Identify which cell holds the provided text, then report its (X, Y) central coordinate. 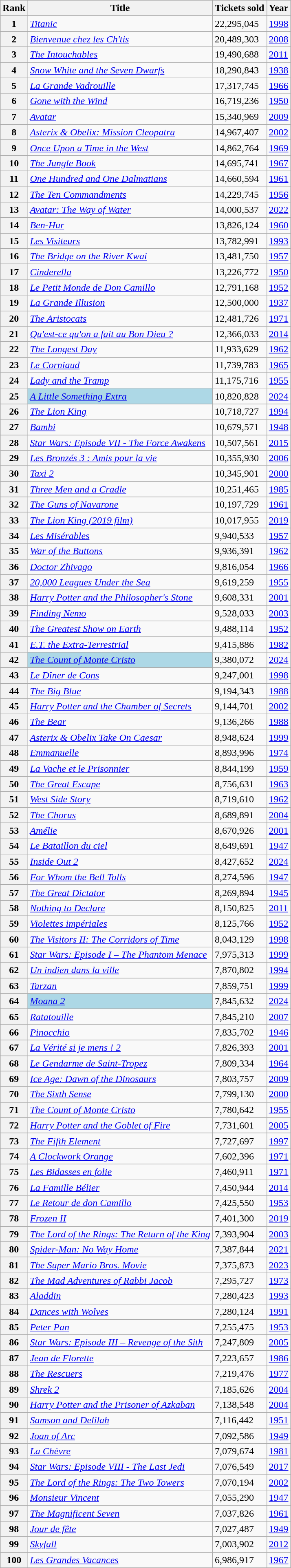
99 (14, 1544)
7,003,902 (240, 1544)
67 (14, 1048)
Qu'est-ce qu'on a fait au Bon Dieu ? (120, 334)
7,731,601 (240, 1125)
The Visitors II: The Corridors of Time (120, 939)
The Lord of the Rings: The Return of the King (120, 1234)
1960 (279, 225)
16 (14, 256)
Star Wars: Episode VII - The Force Awakens (120, 442)
Moana 2 (120, 1001)
8,893,996 (240, 753)
75 (14, 1172)
A Little Something Extra (120, 396)
4 (14, 70)
La Chèvre (120, 1451)
Les Grandes Vacances (120, 1560)
11,739,783 (240, 365)
6,986,917 (240, 1560)
31 (14, 489)
93 (14, 1451)
9,194,343 (240, 691)
1945 (279, 892)
53 (14, 830)
45 (14, 707)
9,488,114 (240, 629)
7 (14, 117)
9,380,072 (240, 660)
2008 (279, 39)
Les Bidasses en folie (120, 1172)
81 (14, 1265)
7,387,844 (240, 1250)
84 (14, 1312)
1963 (279, 784)
7,295,727 (240, 1281)
Spider-Man: No Way Home (120, 1250)
Monsieur Vincent (120, 1498)
2 (14, 39)
11 (14, 179)
86 (14, 1343)
Tickets sold (240, 8)
35 (14, 551)
95 (14, 1482)
Nothing to Declare (120, 908)
Harry Potter and the Goblet of Fire (120, 1125)
12,366,033 (240, 334)
7,092,586 (240, 1435)
Star Wars: Episode VIII - The Last Jedi (120, 1467)
71 (14, 1110)
7,219,476 (240, 1374)
11,175,716 (240, 380)
5 (14, 86)
11,933,629 (240, 349)
7,255,475 (240, 1327)
Aladdin (120, 1296)
1937 (279, 303)
51 (14, 799)
7,845,210 (240, 1017)
14,695,741 (240, 163)
10,820,828 (240, 396)
18 (14, 287)
Ice Age: Dawn of the Dinosaurs (120, 1079)
68 (14, 1063)
12,500,000 (240, 303)
The Longest Day (120, 349)
Le Retour de don Camillo (120, 1203)
7,809,334 (240, 1063)
The Chorus (120, 815)
Le Petit Monde de Don Camillo (120, 287)
23 (14, 365)
Skyfall (120, 1544)
7,185,626 (240, 1389)
Pinocchio (120, 1032)
37 (14, 582)
1946 (279, 1032)
8,125,766 (240, 923)
92 (14, 1435)
Amélie (120, 830)
West Side Story (120, 799)
Ratatouille (120, 1017)
12,481,726 (240, 318)
The Super Mario Bros. Movie (120, 1265)
26 (14, 411)
7,460,911 (240, 1172)
Dances with Wolves (120, 1312)
13,782,991 (240, 241)
14,660,594 (240, 179)
62 (14, 970)
The Bridge on the River Kwai (120, 256)
54 (14, 846)
8,844,199 (240, 769)
9 (14, 148)
22,295,045 (240, 24)
36 (14, 567)
Harry Potter and the Chamber of Secrets (120, 707)
Harry Potter and the Philosopher's Stone (120, 598)
7,055,290 (240, 1498)
7,425,550 (240, 1203)
47 (14, 738)
14,967,407 (240, 132)
94 (14, 1467)
7,070,194 (240, 1482)
78 (14, 1219)
90 (14, 1405)
1997 (279, 1141)
Jour de fête (120, 1529)
10,718,727 (240, 411)
1991 (279, 1312)
9,144,701 (240, 707)
55 (14, 861)
1938 (279, 70)
14 (14, 225)
Jean de Florette (120, 1358)
1981 (279, 1451)
34 (14, 536)
The Greatest Show on Earth (120, 629)
Emmanuelle (120, 753)
10,017,955 (240, 520)
Rank (14, 8)
2023 (279, 1265)
74 (14, 1156)
1956 (279, 194)
60 (14, 939)
Bambi (120, 427)
E.T. the Extra-Terrestrial (120, 644)
Title (120, 8)
1973 (279, 1281)
20 (14, 318)
1965 (279, 365)
War of the Buttons (120, 551)
16,719,236 (240, 101)
20,489,303 (240, 39)
13,481,750 (240, 256)
19 (14, 303)
43 (14, 675)
8,043,129 (240, 939)
For Whom the Bell Tolls (120, 877)
19,490,688 (240, 55)
Bienvenue chez les Ch'tis (120, 39)
88 (14, 1374)
30 (14, 474)
La Famille Bélier (120, 1188)
9,247,001 (240, 675)
8,649,691 (240, 846)
The Great Dictator (120, 892)
The Lion King (120, 411)
8,948,624 (240, 738)
Doctor Zhivago (120, 567)
Peter Pan (120, 1327)
7,835,702 (240, 1032)
Finding Nemo (120, 613)
7,138,548 (240, 1405)
1985 (279, 489)
27 (14, 427)
Taxi 2 (120, 474)
Le Gendarme de Saint-Tropez (120, 1063)
One Hundred and One Dalmatians (120, 179)
Gone with the Wind (120, 101)
7,280,124 (240, 1312)
85 (14, 1327)
The Ten Commandments (120, 194)
The Magnificent Seven (120, 1513)
39 (14, 613)
56 (14, 877)
58 (14, 908)
64 (14, 1001)
A Clockwork Orange (120, 1156)
The Great Escape (120, 784)
10,251,465 (240, 489)
10,679,571 (240, 427)
The Intouchables (120, 55)
10,355,930 (240, 458)
7,859,751 (240, 986)
Harry Potter and the Prisoner of Azkaban (120, 1405)
80 (14, 1250)
50 (14, 784)
Cinderella (120, 272)
Un indien dans la ville (120, 970)
14,000,537 (240, 210)
7,079,674 (240, 1451)
9,936,391 (240, 551)
73 (14, 1141)
9,415,886 (240, 644)
65 (14, 1017)
18,290,843 (240, 70)
14,862,764 (240, 148)
63 (14, 986)
7,803,757 (240, 1079)
87 (14, 1358)
7,401,300 (240, 1219)
52 (14, 815)
3 (14, 55)
2022 (279, 210)
79 (14, 1234)
7,799,130 (240, 1094)
9,136,266 (240, 722)
8,427,652 (240, 861)
40 (14, 629)
20,000 Leagues Under the Sea (120, 582)
The Mad Adventures of Rabbi Jacob (120, 1281)
2017 (279, 1467)
7,780,642 (240, 1110)
Ben-Hur (120, 225)
Avatar: The Way of Water (120, 210)
Les Visiteurs (120, 241)
83 (14, 1296)
8,670,926 (240, 830)
1982 (279, 644)
The Jungle Book (120, 163)
1977 (279, 1374)
97 (14, 1513)
7,450,944 (240, 1188)
72 (14, 1125)
13,826,124 (240, 225)
1951 (279, 1420)
9,816,054 (240, 567)
15,340,969 (240, 117)
13,226,772 (240, 272)
Le Dîner de Cons (120, 675)
1959 (279, 769)
96 (14, 1498)
The Big Blue (120, 691)
Tarzan (120, 986)
24 (14, 380)
13 (14, 210)
La Vache et le Prisonnier (120, 769)
Shrek 2 (120, 1389)
9,608,331 (240, 598)
7,076,549 (240, 1467)
The Lord of the Rings: The Two Towers (120, 1482)
Year (279, 8)
2007 (279, 1017)
7,975,313 (240, 955)
17 (14, 272)
42 (14, 660)
10,197,729 (240, 505)
La Grande Illusion (120, 303)
14,229,745 (240, 194)
25 (14, 396)
7,116,442 (240, 1420)
9,528,033 (240, 613)
59 (14, 923)
41 (14, 644)
1969 (279, 148)
The Aristocats (120, 318)
10 (14, 163)
89 (14, 1389)
76 (14, 1188)
21 (14, 334)
48 (14, 753)
9,619,259 (240, 582)
77 (14, 1203)
2021 (279, 1250)
33 (14, 520)
7,037,826 (240, 1513)
The Sixth Sense (120, 1094)
61 (14, 955)
Asterix & Obelix Take On Caesar (120, 738)
17,317,745 (240, 86)
69 (14, 1079)
8,269,894 (240, 892)
12,791,168 (240, 287)
7,280,423 (240, 1296)
82 (14, 1281)
Le Bataillon du ciel (120, 846)
38 (14, 598)
7,393,904 (240, 1234)
8,756,631 (240, 784)
Avatar (120, 117)
28 (14, 442)
7,247,809 (240, 1343)
7,870,802 (240, 970)
Star Wars: Episode III – Revenge of the Sith (120, 1343)
1964 (279, 1063)
7,602,396 (240, 1156)
46 (14, 722)
The Guns of Navarone (120, 505)
22 (14, 349)
2015 (279, 442)
10,507,561 (240, 442)
12 (14, 194)
8,719,610 (240, 799)
Violettes impériales (120, 923)
La Vérité si je mens ! 2 (120, 1048)
57 (14, 892)
Samson and Delilah (120, 1420)
9,940,533 (240, 536)
Once Upon a Time in the West (120, 148)
29 (14, 458)
1948 (279, 427)
7,027,487 (240, 1529)
98 (14, 1529)
7,826,393 (240, 1048)
91 (14, 1420)
70 (14, 1094)
8,274,596 (240, 877)
66 (14, 1032)
44 (14, 691)
Lady and the Tramp (120, 380)
49 (14, 769)
7,727,697 (240, 1141)
7,845,632 (240, 1001)
2012 (279, 1544)
The Fifth Element (120, 1141)
Asterix & Obelix: Mission Cleopatra (120, 132)
Le Corniaud (120, 365)
The Rescuers (120, 1374)
15 (14, 241)
Frozen II (120, 1219)
1974 (279, 753)
Snow White and the Seven Dwarfs (120, 70)
100 (14, 1560)
The Bear (120, 722)
Les Misérables (120, 536)
The Lion King (2019 film) (120, 520)
32 (14, 505)
Titanic (120, 24)
1986 (279, 1358)
2006 (279, 458)
8,689,891 (240, 815)
Three Men and a Cradle (120, 489)
10,345,901 (240, 474)
1 (14, 24)
8,150,825 (240, 908)
Les Bronzés 3 : Amis pour la vie (120, 458)
La Grande Vadrouille (120, 86)
8 (14, 132)
7,375,873 (240, 1265)
Joan of Arc (120, 1435)
7,223,657 (240, 1358)
Star Wars: Episode I – The Phantom Menace (120, 955)
Inside Out 2 (120, 861)
6 (14, 101)
